Output the [X, Y] coordinate of the center of the cell containing the given text.  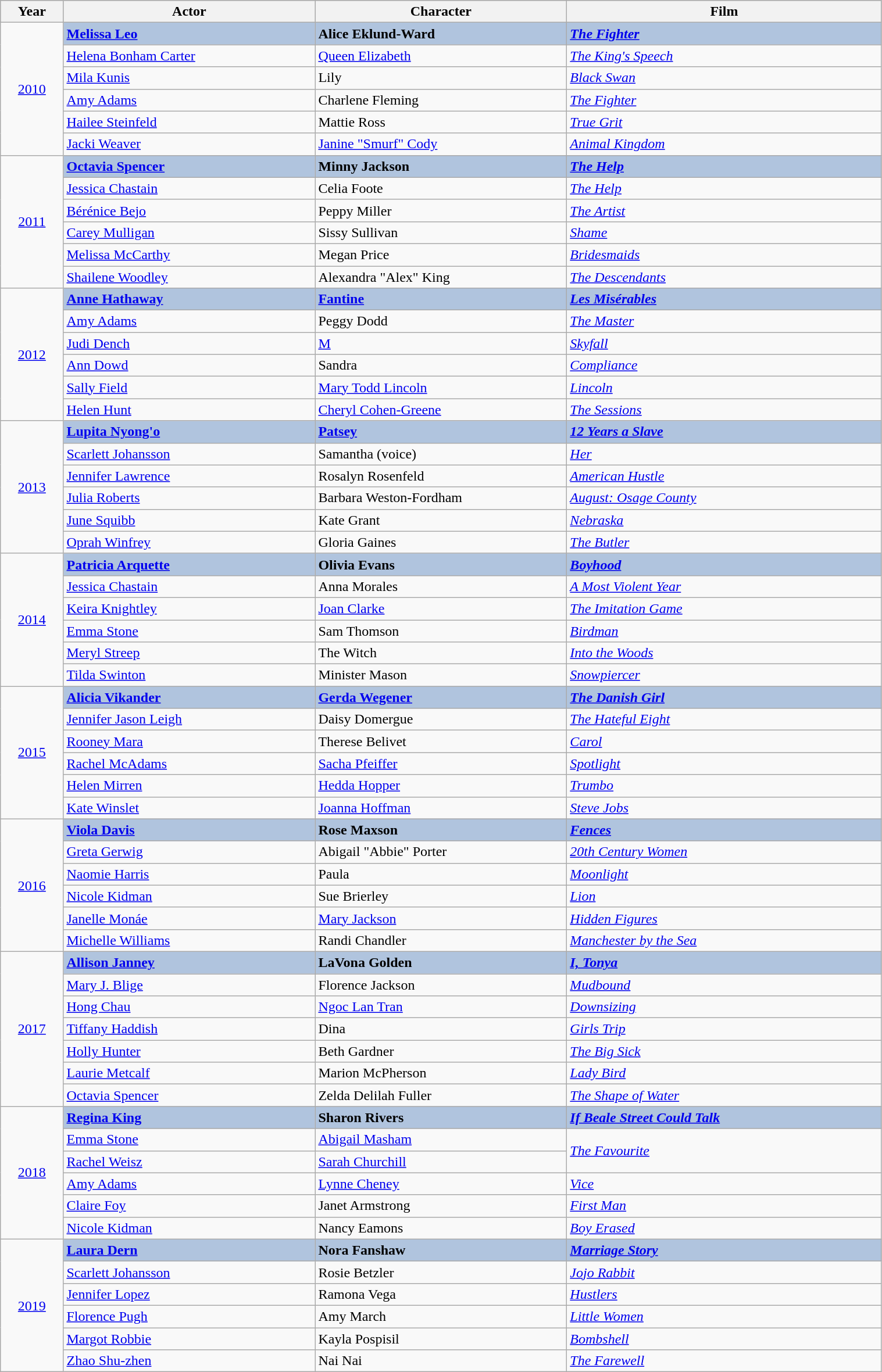
Peggy Dodd [441, 321]
2011 [32, 221]
Jennifer Lopez [190, 1294]
Year [32, 12]
Samantha (voice) [441, 454]
Bombshell [724, 1338]
Beth Gardner [441, 1051]
I, Tonya [724, 962]
Black Swan [724, 78]
Spotlight [724, 764]
Boy Erased [724, 1228]
Sam Thomson [441, 631]
Megan Price [441, 255]
Florence Jackson [441, 985]
Rachel McAdams [190, 764]
Compliance [724, 366]
Lily [441, 78]
June Squibb [190, 520]
Sally Field [190, 388]
Sarah Churchill [441, 1162]
Alicia Vikander [190, 697]
Bridesmaids [724, 255]
Sissy Sullivan [441, 232]
Helen Mirren [190, 786]
Barbara Weston-Fordham [441, 498]
First Man [724, 1206]
2015 [32, 753]
Sue Brierley [441, 896]
The King's Speech [724, 56]
Kate Grant [441, 520]
Claire Foy [190, 1206]
Downsizing [724, 1007]
Alexandra "Alex" King [441, 277]
Mary Jackson [441, 918]
Greta Gerwig [190, 852]
Tilda Swinton [190, 675]
Steve Jobs [724, 808]
Helena Bonham Carter [190, 56]
Manchester by the Sea [724, 940]
Jojo Rabbit [724, 1272]
Nora Fanshaw [441, 1250]
2019 [32, 1305]
Rosie Betzler [441, 1272]
Nai Nai [441, 1361]
If Beale Street Could Talk [724, 1117]
Melissa Leo [190, 34]
Birdman [724, 631]
Marion McPherson [441, 1073]
Mudbound [724, 985]
Hedda Hopper [441, 786]
The Danish Girl [724, 697]
Vice [724, 1184]
M [441, 343]
The Witch [441, 653]
2010 [32, 89]
2018 [32, 1173]
Cheryl Cohen-Greene [441, 410]
Ramona Vega [441, 1294]
Jennifer Lawrence [190, 476]
Keira Knightley [190, 608]
Janine "Smurf" Cody [441, 144]
20th Century Women [724, 852]
Minny Jackson [441, 166]
Mary Todd Lincoln [441, 388]
August: Osage County [724, 498]
Moonlight [724, 874]
Gloria Gaines [441, 542]
Boyhood [724, 564]
Skyfall [724, 343]
Snowpiercer [724, 675]
Joanna Hoffman [441, 808]
Minister Mason [441, 675]
Florence Pugh [190, 1316]
Mary J. Blige [190, 985]
Michelle Williams [190, 940]
Paula [441, 874]
Dina [441, 1029]
Rooney Mara [190, 741]
Patsey [441, 432]
Randi Chandler [441, 940]
Lady Bird [724, 1073]
Janet Armstrong [441, 1206]
The Artist [724, 210]
Fantine [441, 299]
Rachel Weisz [190, 1162]
Actor [190, 12]
Patricia Arquette [190, 564]
The Master [724, 321]
Amy March [441, 1316]
Zelda Delilah Fuller [441, 1095]
Julia Roberts [190, 498]
Lynne Cheney [441, 1184]
Carey Mulligan [190, 232]
The Sessions [724, 410]
Jennifer Jason Leigh [190, 719]
Hong Chau [190, 1007]
2012 [32, 354]
Carol [724, 741]
Anna Morales [441, 586]
Allison Janney [190, 962]
Mattie Ross [441, 122]
Trumbo [724, 786]
Holly Hunter [190, 1051]
Janelle Monáe [190, 918]
Therese Belivet [441, 741]
The Imitation Game [724, 608]
Her [724, 454]
Naomie Harris [190, 874]
Jacki Weaver [190, 144]
Girls Trip [724, 1029]
Nancy Eamons [441, 1228]
Character [441, 12]
The Shape of Water [724, 1095]
Helen Hunt [190, 410]
A Most Violent Year [724, 586]
American Hustle [724, 476]
LaVona Golden [441, 962]
Bérénice Bejo [190, 210]
Laurie Metcalf [190, 1073]
Marriage Story [724, 1250]
Kate Winslet [190, 808]
Lion [724, 896]
Margot Robbie [190, 1338]
Lupita Nyong'o [190, 432]
2016 [32, 885]
Hailee Steinfeld [190, 122]
Nebraska [724, 520]
Meryl Streep [190, 653]
Film [724, 12]
Daisy Domergue [441, 719]
Zhao Shu-zhen [190, 1361]
Viola Davis [190, 830]
Sandra [441, 366]
Lincoln [724, 388]
Melissa McCarthy [190, 255]
Shame [724, 232]
The Big Sick [724, 1051]
2014 [32, 619]
Queen Elizabeth [441, 56]
Les Misérables [724, 299]
The Farewell [724, 1361]
Celia Foote [441, 188]
Judi Dench [190, 343]
Gerda Wegener [441, 697]
Into the Woods [724, 653]
Sharon Rivers [441, 1117]
Shailene Woodley [190, 277]
Hidden Figures [724, 918]
Laura Dern [190, 1250]
The Descendants [724, 277]
Anne Hathaway [190, 299]
12 Years a Slave [724, 432]
Olivia Evans [441, 564]
Ann Dowd [190, 366]
Sacha Pfeiffer [441, 764]
Peppy Miller [441, 210]
Oprah Winfrey [190, 542]
Rosalyn Rosenfeld [441, 476]
Little Women [724, 1316]
Charlene Fleming [441, 100]
Tiffany Haddish [190, 1029]
The Hateful Eight [724, 719]
Animal Kingdom [724, 144]
Regina King [190, 1117]
Fences [724, 830]
2013 [32, 487]
Alice Eklund-Ward [441, 34]
The Butler [724, 542]
Kayla Pospisil [441, 1338]
True Grit [724, 122]
The Favourite [724, 1151]
Joan Clarke [441, 608]
Abigail "Abbie" Porter [441, 852]
Mila Kunis [190, 78]
2017 [32, 1029]
Rose Maxson [441, 830]
Ngoc Lan Tran [441, 1007]
Abigail Masham [441, 1140]
Hustlers [724, 1294]
